Locate the cell with the specified text and output its (X, Y) center coordinate. 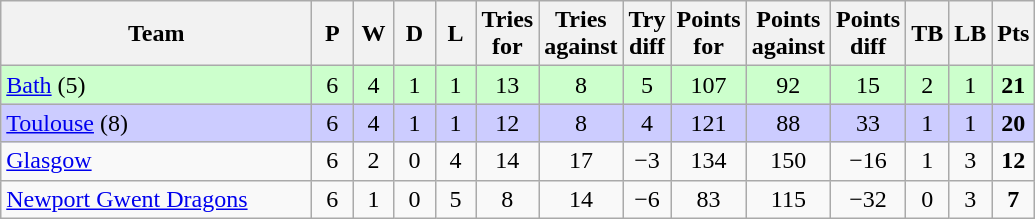
Newport Gwent Dragons (156, 199)
Team (156, 34)
Glasgow (156, 161)
Points for (708, 34)
88 (788, 123)
Pts (1014, 34)
P (332, 34)
LB (970, 34)
Tries for (508, 34)
−32 (868, 199)
Bath (5) (156, 85)
−6 (647, 199)
134 (708, 161)
15 (868, 85)
Try diff (647, 34)
21 (1014, 85)
92 (788, 85)
83 (708, 199)
20 (1014, 123)
17 (581, 161)
L (456, 34)
13 (508, 85)
−3 (647, 161)
107 (708, 85)
Toulouse (8) (156, 123)
121 (708, 123)
33 (868, 123)
Points against (788, 34)
115 (788, 199)
TB (928, 34)
−16 (868, 161)
Tries against (581, 34)
D (414, 34)
7 (1014, 199)
150 (788, 161)
W (374, 34)
Points diff (868, 34)
